Provide the (x, y) coordinate of the cell's center where the given text is located.  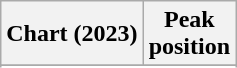
Peakposition (189, 34)
Chart (2023) (72, 34)
